Return the (x, y) coordinate for the center point of the cell that contains the specified text.  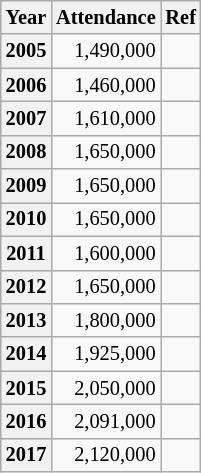
Ref (181, 17)
2014 (26, 354)
1,610,000 (106, 118)
2,120,000 (106, 455)
1,800,000 (106, 320)
2006 (26, 85)
1,925,000 (106, 354)
1,460,000 (106, 85)
2,050,000 (106, 388)
2007 (26, 118)
2017 (26, 455)
2015 (26, 388)
2,091,000 (106, 421)
Year (26, 17)
2016 (26, 421)
2005 (26, 51)
2010 (26, 219)
2008 (26, 152)
2009 (26, 186)
1,490,000 (106, 51)
1,600,000 (106, 253)
2012 (26, 287)
2011 (26, 253)
2013 (26, 320)
Attendance (106, 17)
